For the text-containing cell, return its midpoint in [X, Y] coordinate format. 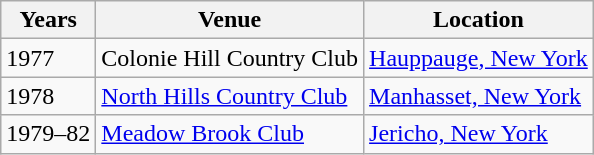
Meadow Brook Club [230, 134]
Years [48, 20]
Venue [230, 20]
Colonie Hill Country Club [230, 58]
North Hills Country Club [230, 96]
1978 [48, 96]
1979–82 [48, 134]
Hauppauge, New York [479, 58]
Manhasset, New York [479, 96]
Jericho, New York [479, 134]
1977 [48, 58]
Location [479, 20]
